Detect which cell encompasses the target text, then output its (x, y) center coordinate. 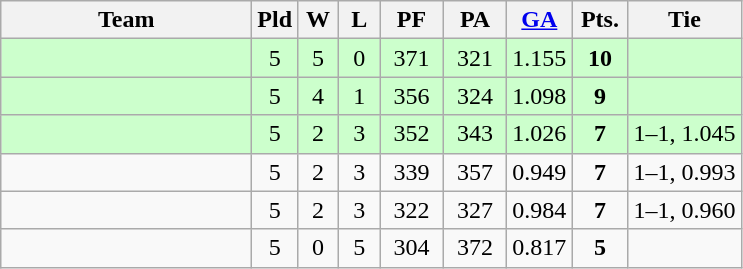
4 (318, 96)
371 (412, 58)
357 (475, 172)
322 (412, 210)
10 (600, 58)
L (360, 20)
PA (475, 20)
0.817 (540, 248)
1.155 (540, 58)
327 (475, 210)
GA (540, 20)
Tie (684, 20)
1–1, 0.993 (684, 172)
1 (360, 96)
Team (126, 20)
324 (475, 96)
321 (475, 58)
W (318, 20)
1.026 (540, 134)
0.949 (540, 172)
1–1, 1.045 (684, 134)
Pts. (600, 20)
9 (600, 96)
339 (412, 172)
1.098 (540, 96)
356 (412, 96)
1–1, 0.960 (684, 210)
304 (412, 248)
Pld (275, 20)
0.984 (540, 210)
372 (475, 248)
PF (412, 20)
343 (475, 134)
352 (412, 134)
